Find where the given text appears and provide that cell's center as [x, y] coordinate. 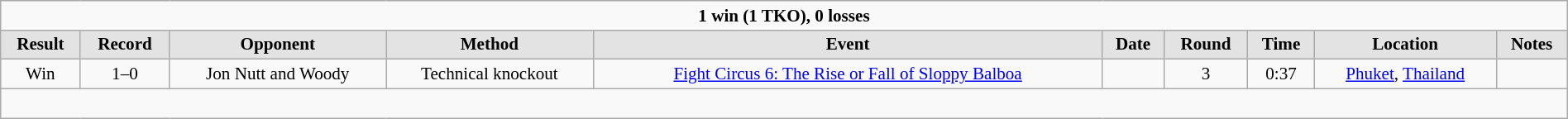
Jon Nutt and Woody [278, 74]
Record [125, 45]
1–0 [125, 74]
Method [490, 45]
3 [1206, 74]
Technical knockout [490, 74]
Win [41, 74]
1 win (1 TKO), 0 losses [784, 15]
Fight Circus 6: The Rise or Fall of Sloppy Balboa [848, 74]
Date [1133, 45]
Round [1206, 45]
Location [1405, 45]
Phuket, Thailand [1405, 74]
Notes [1532, 45]
Result [41, 45]
Event [848, 45]
Opponent [278, 45]
0:37 [1282, 74]
Time [1282, 45]
